Search for the cell housing the specified text and yield its (x, y) center coordinate. 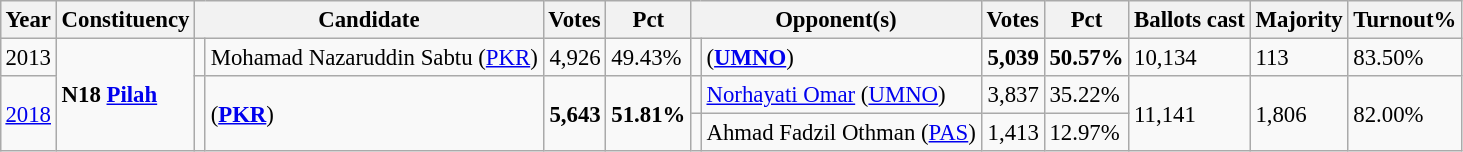
12.97% (1086, 133)
Norhayati Omar (UMNO) (841, 95)
51.81% (648, 114)
11,141 (1190, 114)
1,806 (1299, 114)
1,413 (1012, 133)
82.00% (1405, 114)
(UMNO) (841, 57)
49.43% (648, 57)
Opponent(s) (836, 20)
50.57% (1086, 57)
4,926 (574, 57)
35.22% (1086, 95)
(PKR) (374, 114)
N18 Pilah (125, 94)
Constituency (125, 20)
2018 (28, 114)
113 (1299, 57)
Year (28, 20)
5,643 (574, 114)
Ahmad Fadzil Othman (PAS) (841, 133)
Candidate (369, 20)
Ballots cast (1190, 20)
5,039 (1012, 57)
83.50% (1405, 57)
Mohamad Nazaruddin Sabtu (PKR) (374, 57)
3,837 (1012, 95)
Turnout% (1405, 20)
10,134 (1190, 57)
Majority (1299, 20)
2013 (28, 57)
